Extract the (X, Y) coordinate from the center of the cell holding the provided text.  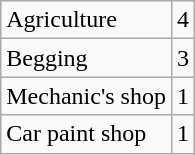
4 (182, 20)
Mechanic's shop (86, 96)
Car paint shop (86, 134)
Agriculture (86, 20)
Begging (86, 58)
3 (182, 58)
